Determine the (X, Y) coordinate at the center of the cell enclosing the given text.  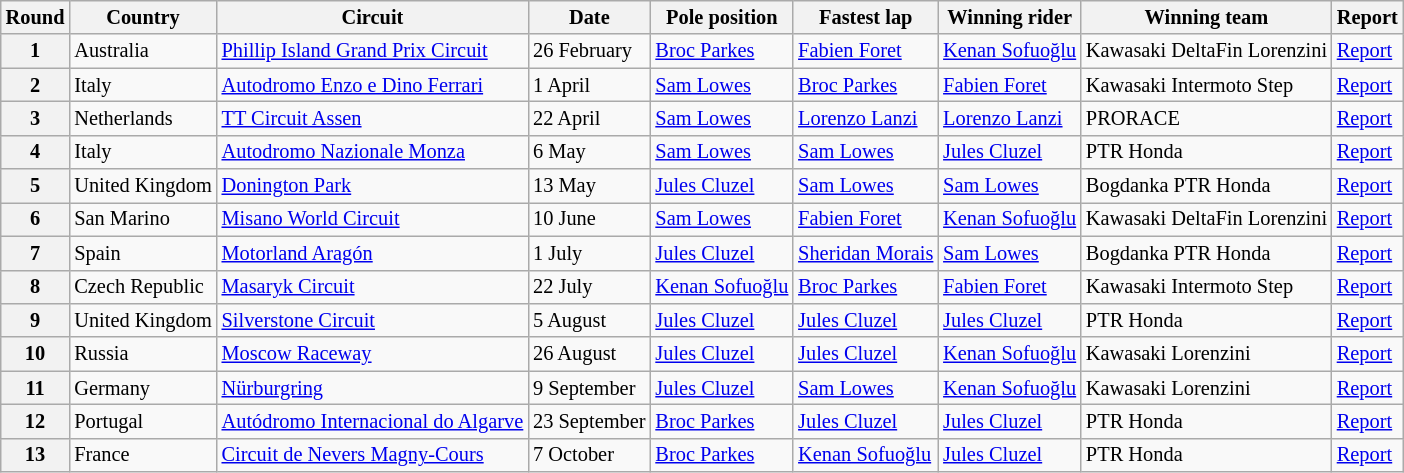
Country (142, 17)
Pole position (722, 17)
France (142, 455)
8 (36, 287)
PRORACE (1206, 118)
Australia (142, 51)
23 September (589, 421)
Phillip Island Grand Prix Circuit (372, 51)
Portugal (142, 421)
Czech Republic (142, 287)
Donington Park (372, 186)
13 (36, 455)
5 (36, 186)
Autódromo Internacional do Algarve (372, 421)
Fastest lap (866, 17)
7 October (589, 455)
Misano World Circuit (372, 219)
Circuit de Nevers Magny-Cours (372, 455)
10 June (589, 219)
1 April (589, 85)
Autodromo Enzo e Dino Ferrari (372, 85)
Date (589, 17)
Netherlands (142, 118)
San Marino (142, 219)
9 (36, 320)
2 (36, 85)
22 April (589, 118)
10 (36, 354)
1 July (589, 253)
Moscow Raceway (372, 354)
5 August (589, 320)
TT Circuit Assen (372, 118)
1 (36, 51)
4 (36, 152)
Winning rider (1010, 17)
9 September (589, 388)
3 (36, 118)
Circuit (372, 17)
6 (36, 219)
Nürburgring (372, 388)
Silverstone Circuit (372, 320)
Autodromo Nazionale Monza (372, 152)
Winning team (1206, 17)
Russia (142, 354)
Germany (142, 388)
22 July (589, 287)
Sheridan Morais (866, 253)
6 May (589, 152)
26 August (589, 354)
Spain (142, 253)
12 (36, 421)
Motorland Aragón (372, 253)
Round (36, 17)
13 May (589, 186)
Masaryk Circuit (372, 287)
26 February (589, 51)
7 (36, 253)
11 (36, 388)
